Locate the cell with the specified text and output its (X, Y) center coordinate. 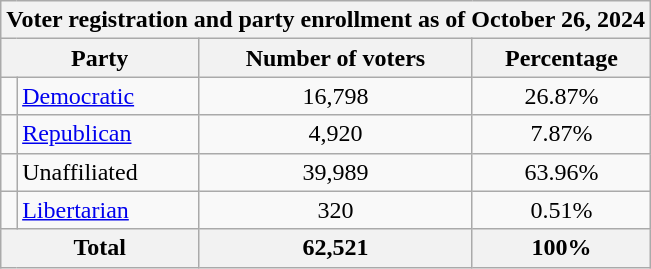
320 (336, 210)
63.96% (561, 172)
100% (561, 248)
16,798 (336, 96)
39,989 (336, 172)
62,521 (336, 248)
Party (100, 58)
Democratic (108, 96)
0.51% (561, 210)
4,920 (336, 134)
26.87% (561, 96)
Voter registration and party enrollment as of October 26, 2024 (326, 20)
Libertarian (108, 210)
Unaffiliated (108, 172)
Total (100, 248)
Republican (108, 134)
7.87% (561, 134)
Percentage (561, 58)
Number of voters (336, 58)
